Search for the cell housing the specified text and yield its (x, y) center coordinate. 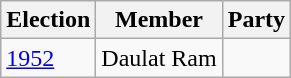
Party (256, 20)
Daulat Ram (159, 58)
Election (48, 20)
1952 (48, 58)
Member (159, 20)
